Search for the cell housing the specified text and yield its [X, Y] center coordinate. 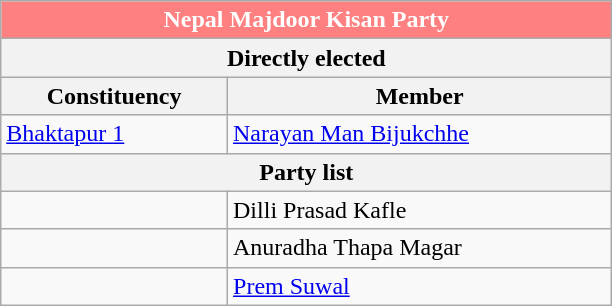
Prem Suwal [420, 286]
Narayan Man Bijukchhe [420, 134]
Dilli Prasad Kafle [420, 210]
Nepal Majdoor Kisan Party [306, 20]
Directly elected [306, 58]
Anuradha Thapa Magar [420, 248]
Member [420, 96]
Bhaktapur 1 [114, 134]
Party list [306, 172]
Constituency [114, 96]
